For the text-containing cell, return its midpoint in [X, Y] coordinate format. 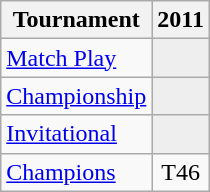
Championship [76, 96]
Champions [76, 172]
Invitational [76, 134]
2011 [181, 20]
Match Play [76, 58]
T46 [181, 172]
Tournament [76, 20]
